Locate the cell with the specified text and output its [X, Y] center coordinate. 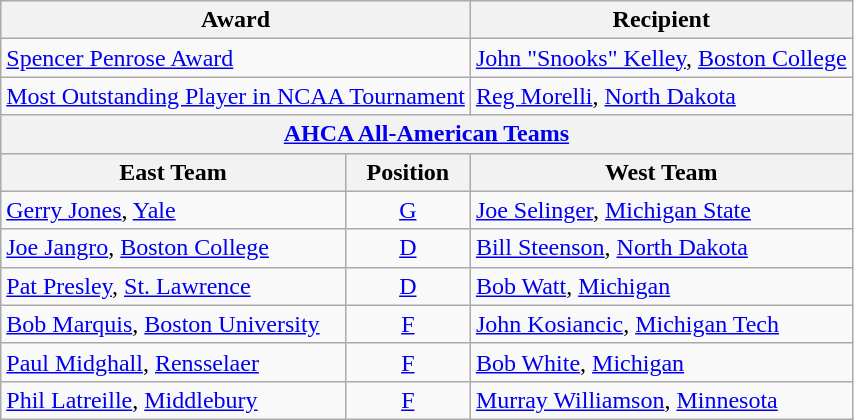
Bill Steenson, North Dakota [661, 248]
Position [408, 172]
Bob Marquis, Boston University [174, 324]
John Kosiancic, Michigan Tech [661, 324]
Bob White, Michigan [661, 362]
Murray Williamson, Minnesota [661, 400]
Phil Latreille, Middlebury [174, 400]
Award [236, 20]
Pat Presley, St. Lawrence [174, 286]
West Team [661, 172]
East Team [174, 172]
AHCA All-American Teams [426, 134]
Joe Selinger, Michigan State [661, 210]
Joe Jangro, Boston College [174, 248]
Most Outstanding Player in NCAA Tournament [236, 96]
Gerry Jones, Yale [174, 210]
Recipient [661, 20]
John "Snooks" Kelley, Boston College [661, 58]
Paul Midghall, Rensselaer [174, 362]
G [408, 210]
Bob Watt, Michigan [661, 286]
Spencer Penrose Award [236, 58]
Reg Morelli, North Dakota [661, 96]
